Capture the cell that displays the provided text and extract its [X, Y] central coordinate. 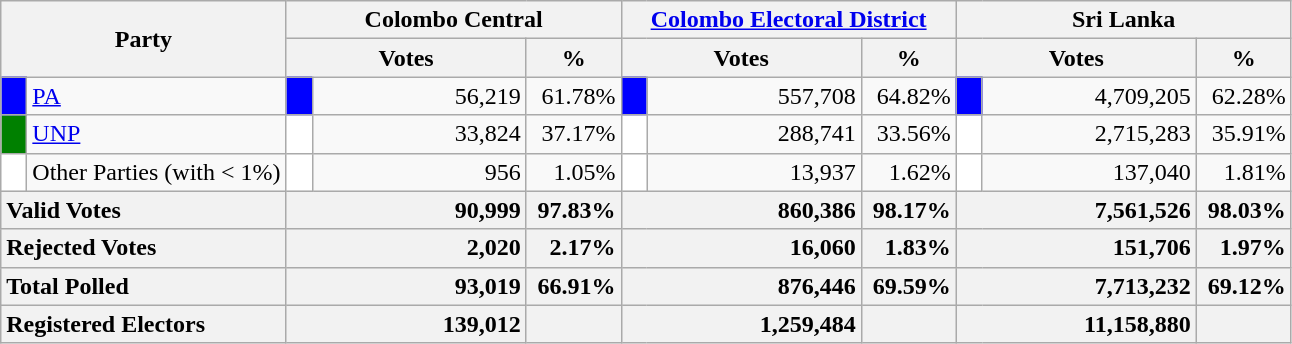
1.62% [908, 172]
33.56% [908, 134]
557,708 [754, 96]
Sri Lanka [1124, 20]
7,713,232 [1076, 286]
Total Polled [144, 286]
2,020 [406, 248]
139,012 [406, 324]
876,446 [741, 286]
98.17% [908, 210]
61.78% [574, 96]
Registered Electors [144, 324]
64.82% [908, 96]
97.83% [574, 210]
1,259,484 [741, 324]
4,709,205 [1089, 96]
37.17% [574, 134]
Colombo Central [454, 20]
Valid Votes [144, 210]
1.81% [1244, 172]
13,937 [754, 172]
Party [144, 39]
860,386 [741, 210]
16,060 [741, 248]
Colombo Electoral District [788, 20]
62.28% [1244, 96]
11,158,880 [1076, 324]
69.12% [1244, 286]
137,040 [1089, 172]
956 [419, 172]
35.91% [1244, 134]
2.17% [574, 248]
Other Parties (with < 1%) [156, 172]
2,715,283 [1089, 134]
1.05% [574, 172]
Rejected Votes [144, 248]
56,219 [419, 96]
66.91% [574, 286]
288,741 [754, 134]
7,561,526 [1076, 210]
1.83% [908, 248]
69.59% [908, 286]
98.03% [1244, 210]
93,019 [406, 286]
UNP [156, 134]
PA [156, 96]
151,706 [1076, 248]
1.97% [1244, 248]
90,999 [406, 210]
33,824 [419, 134]
